Identify which cell holds the provided text, then report its [X, Y] central coordinate. 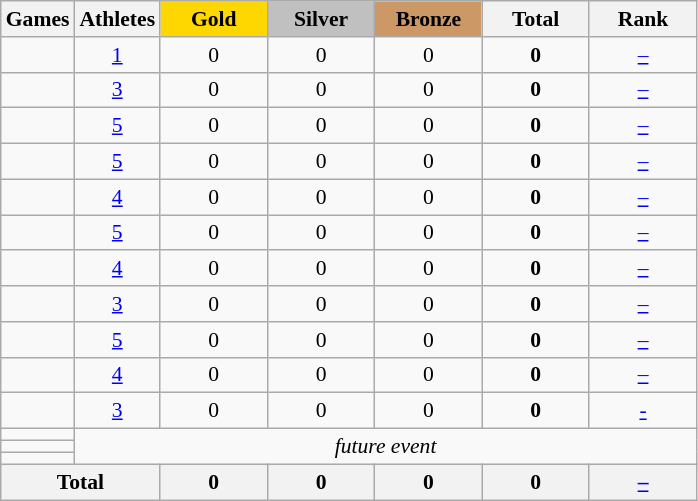
1 [117, 55]
Athletes [117, 19]
future event [385, 447]
Rank [642, 19]
Gold [214, 19]
Bronze [428, 19]
- [642, 411]
Games [38, 19]
Silver [320, 19]
